Output the [x, y] coordinate of the center of the cell containing the given text.  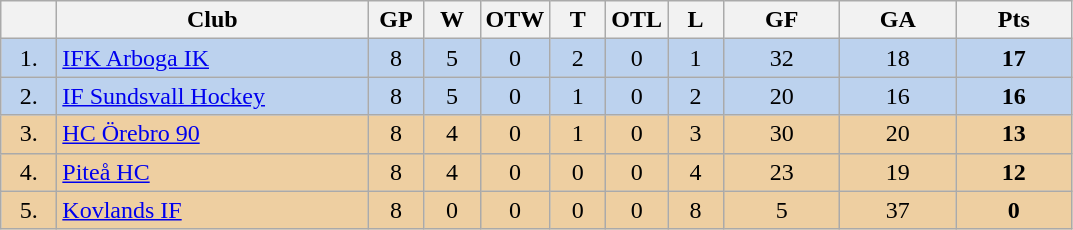
OTW [515, 20]
5. [29, 210]
32 [782, 58]
IF Sundsvall Hockey [212, 96]
IFK Arboga IK [212, 58]
GF [782, 20]
18 [898, 58]
4. [29, 172]
Club [212, 20]
GA [898, 20]
T [578, 20]
23 [782, 172]
13 [1014, 134]
37 [898, 210]
12 [1014, 172]
Pts [1014, 20]
W [452, 20]
Piteå HC [212, 172]
3. [29, 134]
3 [696, 134]
19 [898, 172]
HC Örebro 90 [212, 134]
OTL [637, 20]
1. [29, 58]
Kovlands IF [212, 210]
2. [29, 96]
17 [1014, 58]
GP [396, 20]
L [696, 20]
30 [782, 134]
